Identify which cell holds the provided text, then report its (x, y) central coordinate. 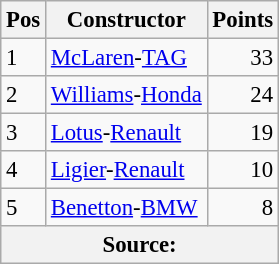
33 (242, 58)
8 (242, 208)
Source: (140, 245)
Ligier-Renault (127, 170)
3 (24, 133)
McLaren-TAG (127, 58)
Constructor (127, 20)
5 (24, 208)
19 (242, 133)
Williams-Honda (127, 95)
1 (24, 58)
2 (24, 95)
Pos (24, 20)
Points (242, 20)
Benetton-BMW (127, 208)
Lotus-Renault (127, 133)
10 (242, 170)
4 (24, 170)
24 (242, 95)
